Return (x, y) of the center of cell containing provided text 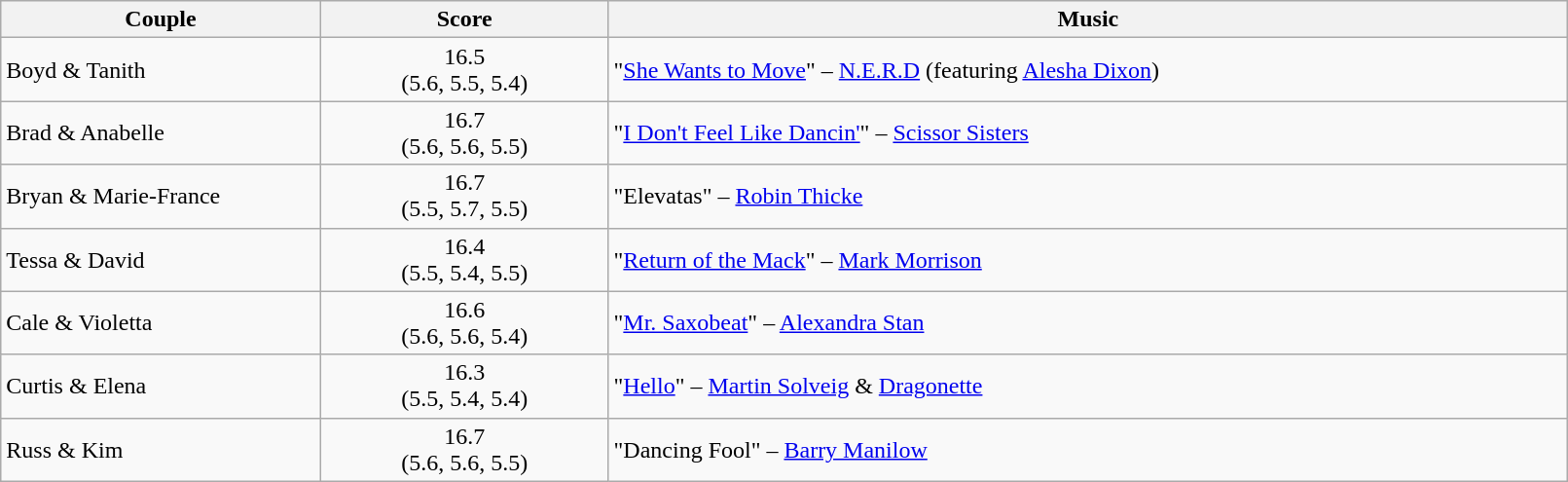
"I Don't Feel Like Dancin'" – Scissor Sisters (1088, 132)
Bryan & Marie-France (162, 197)
Cale & Violetta (162, 323)
Couple (162, 19)
"Hello" – Martin Solveig & Dragonette (1088, 386)
16.7 (5.5, 5.7, 5.5) (464, 197)
Score (464, 19)
Russ & Kim (162, 450)
Brad & Anabelle (162, 132)
16.3 (5.5, 5.4, 5.4) (464, 386)
Music (1088, 19)
"She Wants to Move" – N.E.R.D (featuring Alesha Dixon) (1088, 70)
"Mr. Saxobeat" – Alexandra Stan (1088, 323)
Curtis & Elena (162, 386)
"Dancing Fool" – Barry Manilow (1088, 450)
16.4 (5.5, 5.4, 5.5) (464, 259)
16.6 (5.6, 5.6, 5.4) (464, 323)
Boyd & Tanith (162, 70)
Tessa & David (162, 259)
"Return of the Mack" – Mark Morrison (1088, 259)
"Elevatas" – Robin Thicke (1088, 197)
16.5 (5.6, 5.5, 5.4) (464, 70)
